For the text-containing cell, return its midpoint in (x, y) coordinate format. 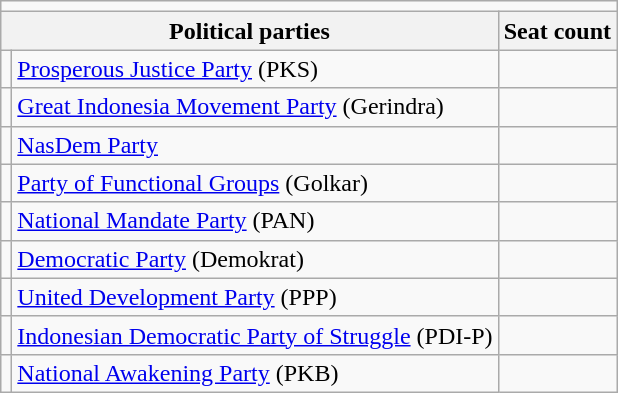
Great Indonesia Movement Party (Gerindra) (255, 107)
Political parties (250, 31)
Seat count (557, 31)
Indonesian Democratic Party of Struggle (PDI-P) (255, 335)
United Development Party (PPP) (255, 297)
National Awakening Party (PKB) (255, 373)
Prosperous Justice Party (PKS) (255, 69)
Democratic Party (Demokrat) (255, 259)
NasDem Party (255, 145)
National Mandate Party (PAN) (255, 221)
Party of Functional Groups (Golkar) (255, 183)
